For the text-containing cell, return its midpoint in (X, Y) coordinate format. 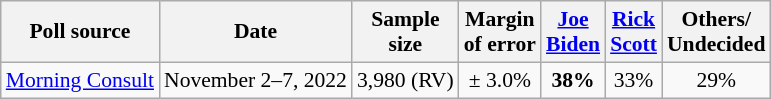
33% (634, 80)
JoeBiden (573, 32)
Marginof error (500, 32)
Others/Undecided (716, 32)
3,980 (RV) (406, 80)
± 3.0% (500, 80)
Date (256, 32)
RickScott (634, 32)
Samplesize (406, 32)
Morning Consult (80, 80)
38% (573, 80)
November 2–7, 2022 (256, 80)
29% (716, 80)
Poll source (80, 32)
